Search for the cell housing the specified text and yield its (X, Y) center coordinate. 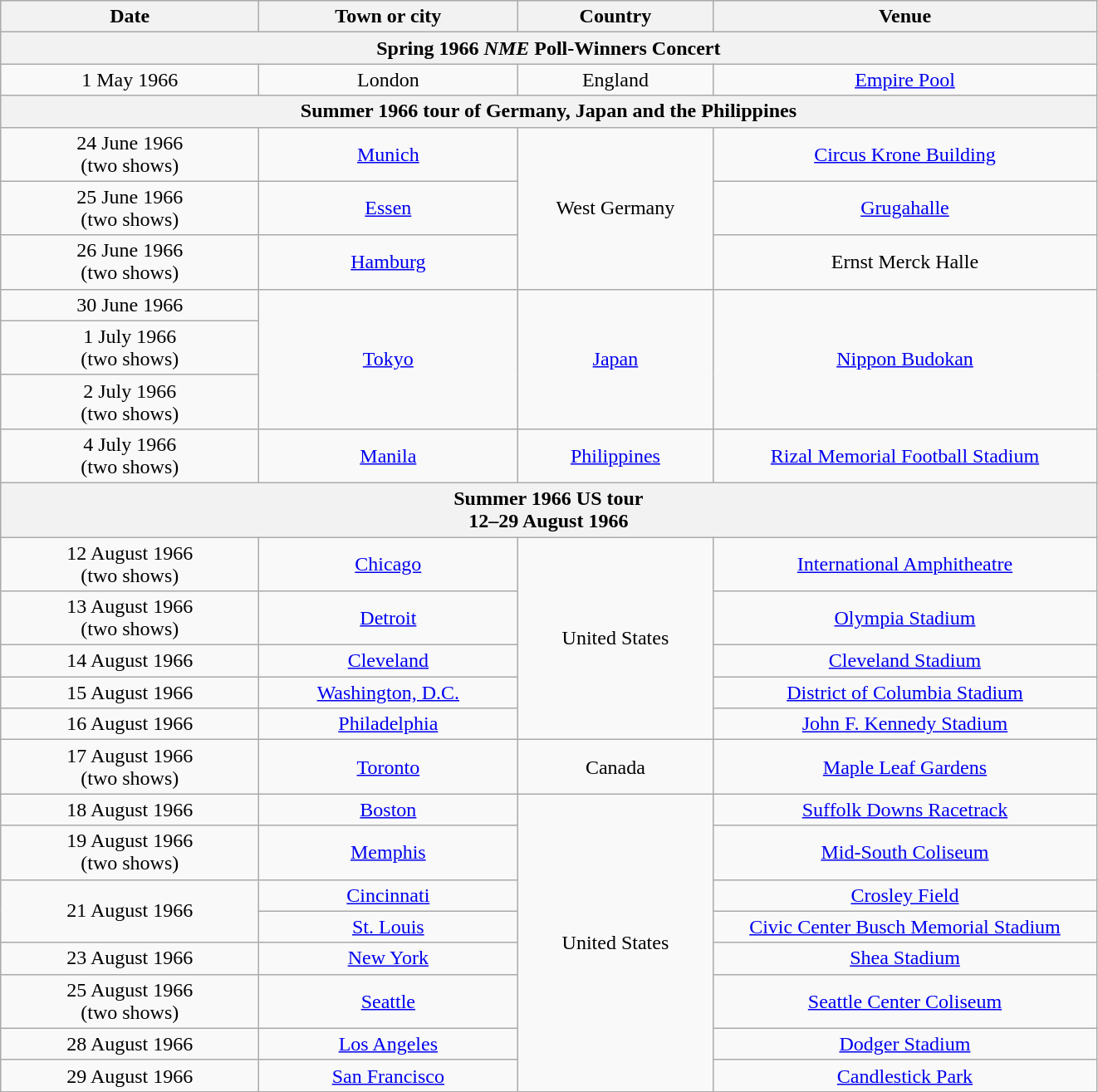
16 August 1966 (130, 724)
Cleveland Stadium (905, 661)
18 August 1966 (130, 810)
4 July 1966(two shows) (130, 455)
25 June 1966(two shows) (130, 208)
25 August 1966(two shows) (130, 1001)
Dodger Stadium (905, 1044)
Memphis (389, 852)
Cleveland (389, 661)
29 August 1966 (130, 1075)
New York (389, 958)
District of Columbia Stadium (905, 693)
28 August 1966 (130, 1044)
2 July 1966(two shows) (130, 402)
Ernst Merck Halle (905, 262)
Shea Stadium (905, 958)
24 June 1966(two shows) (130, 154)
Chicago (389, 563)
Essen (389, 208)
19 August 1966(two shows) (130, 852)
Olympia Stadium (905, 618)
Manila (389, 455)
Los Angeles (389, 1044)
London (389, 80)
1 May 1966 (130, 80)
Seattle Center Coliseum (905, 1001)
Civic Center Busch Memorial Stadium (905, 927)
Japan (615, 359)
12 August 1966(two shows) (130, 563)
21 August 1966 (130, 911)
Rizal Memorial Football Stadium (905, 455)
Boston (389, 810)
International Amphitheatre (905, 563)
Philadelphia (389, 724)
Seattle (389, 1001)
Philippines (615, 455)
Country (615, 17)
Maple Leaf Gardens (905, 767)
Hamburg (389, 262)
Canada (615, 767)
Washington, D.C. (389, 693)
Nippon Budokan (905, 359)
23 August 1966 (130, 958)
England (615, 80)
Cincinnati (389, 895)
Munich (389, 154)
San Francisco (389, 1075)
26 June 1966(two shows) (130, 262)
Toronto (389, 767)
St. Louis (389, 927)
Detroit (389, 618)
Date (130, 17)
Mid-South Coliseum (905, 852)
15 August 1966 (130, 693)
13 August 1966(two shows) (130, 618)
Summer 1966 tour of Germany, Japan and the Philippines (548, 111)
Empire Pool (905, 80)
Town or city (389, 17)
30 June 1966 (130, 305)
14 August 1966 (130, 661)
Candlestick Park (905, 1075)
Venue (905, 17)
Crosley Field (905, 895)
Tokyo (389, 359)
West Germany (615, 208)
Spring 1966 NME Poll-Winners Concert (548, 48)
Grugahalle (905, 208)
Summer 1966 US tour12–29 August 1966 (548, 510)
1 July 1966(two shows) (130, 347)
John F. Kennedy Stadium (905, 724)
Suffolk Downs Racetrack (905, 810)
Circus Krone Building (905, 154)
17 August 1966(two shows) (130, 767)
